Output the (X, Y) coordinate of the center of the cell containing the given text.  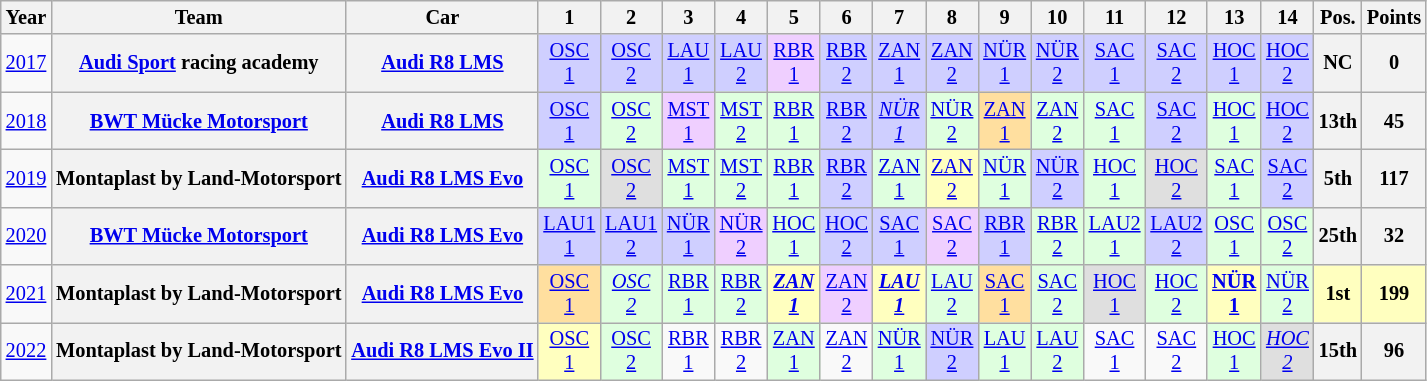
2019 (26, 178)
4 (742, 17)
32 (1394, 236)
2017 (26, 63)
11 (1115, 17)
12 (1176, 17)
7 (900, 17)
15th (1338, 351)
13 (1234, 17)
199 (1394, 294)
2 (631, 17)
Audi R8 LMS Evo II (442, 351)
3 (688, 17)
14 (1288, 17)
13th (1338, 121)
Pos. (1338, 17)
2022 (26, 351)
Car (442, 17)
10 (1058, 17)
45 (1394, 121)
Audi Sport racing academy (198, 63)
2020 (26, 236)
2018 (26, 121)
0 (1394, 63)
117 (1394, 178)
Points (1394, 17)
Team (198, 17)
1st (1338, 294)
6 (846, 17)
NC (1338, 63)
LAU12 (631, 236)
LAU11 (569, 236)
Year (26, 17)
1 (569, 17)
5 (794, 17)
8 (952, 17)
25th (1338, 236)
LAU21 (1115, 236)
2021 (26, 294)
9 (1004, 17)
5th (1338, 178)
LAU22 (1176, 236)
96 (1394, 351)
